Extract the (x, y) coordinate from the center of the cell holding the provided text.  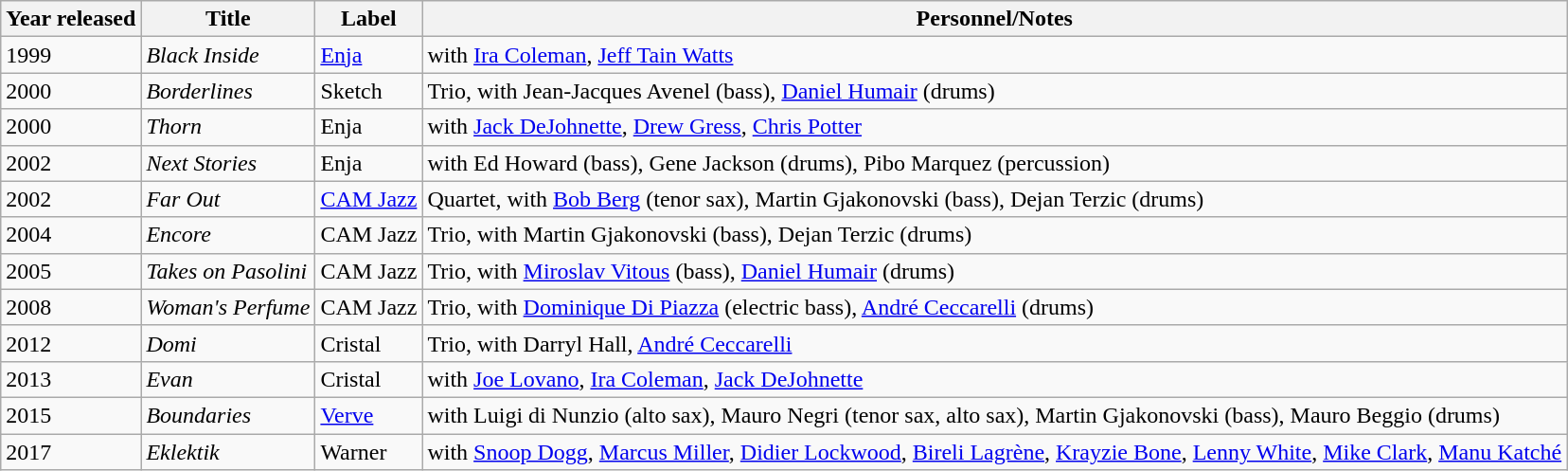
Label (369, 19)
Boundaries (228, 415)
with Ed Howard (bass), Gene Jackson (drums), Pibo Marquez (percussion) (994, 163)
Warner (369, 452)
Black Inside (228, 55)
Trio, with Miroslav Vitous (bass), Daniel Humair (drums) (994, 271)
Takes on Pasolini (228, 271)
Title (228, 19)
2013 (71, 379)
Encore (228, 235)
Evan (228, 379)
Thorn (228, 127)
2012 (71, 343)
2017 (71, 452)
Eklektik (228, 452)
Trio, with Darryl Hall, André Ceccarelli (994, 343)
with Luigi di Nunzio (alto sax), Mauro Negri (tenor sax, alto sax), Martin Gjakonovski (bass), Mauro Beggio (drums) (994, 415)
with Jack DeJohnette, Drew Gress, Chris Potter (994, 127)
Verve (369, 415)
2005 (71, 271)
Trio, with Martin Gjakonovski (bass), Dejan Terzic (drums) (994, 235)
Quartet, with Bob Berg (tenor sax), Martin Gjakonovski (bass), Dejan Terzic (drums) (994, 199)
2004 (71, 235)
with Snoop Dogg, Marcus Miller, Didier Lockwood, Bireli Lagrène, Krayzie Bone, Lenny White, Mike Clark, Manu Katché (994, 452)
2015 (71, 415)
with Joe Lovano, Ira Coleman, Jack DeJohnette (994, 379)
Trio, with Dominique Di Piazza (electric bass), André Ceccarelli (drums) (994, 307)
Domi (228, 343)
with Ira Coleman, Jeff Tain Watts (994, 55)
Woman's Perfume (228, 307)
2008 (71, 307)
1999 (71, 55)
Borderlines (228, 91)
Year released (71, 19)
Personnel/Notes (994, 19)
Far Out (228, 199)
Trio, with Jean-Jacques Avenel (bass), Daniel Humair (drums) (994, 91)
Sketch (369, 91)
Next Stories (228, 163)
